Determine the [x, y] coordinate at the center of the cell enclosing the given text.  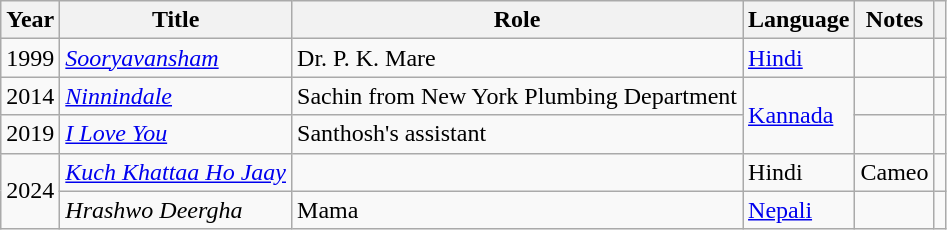
Mama [518, 210]
Sooryavansham [176, 58]
Language [799, 20]
2019 [30, 134]
2024 [30, 191]
Nepali [799, 210]
Ninnindale [176, 96]
Cameo [894, 172]
Title [176, 20]
2014 [30, 96]
Notes [894, 20]
Role [518, 20]
Santhosh's assistant [518, 134]
1999 [30, 58]
Kuch Khattaa Ho Jaay [176, 172]
Hrashwo Deergha [176, 210]
Year [30, 20]
I Love You [176, 134]
Dr. P. K. Mare [518, 58]
Sachin from New York Plumbing Department [518, 96]
Kannada [799, 115]
